Locate the cell with the specified text and output its (X, Y) center coordinate. 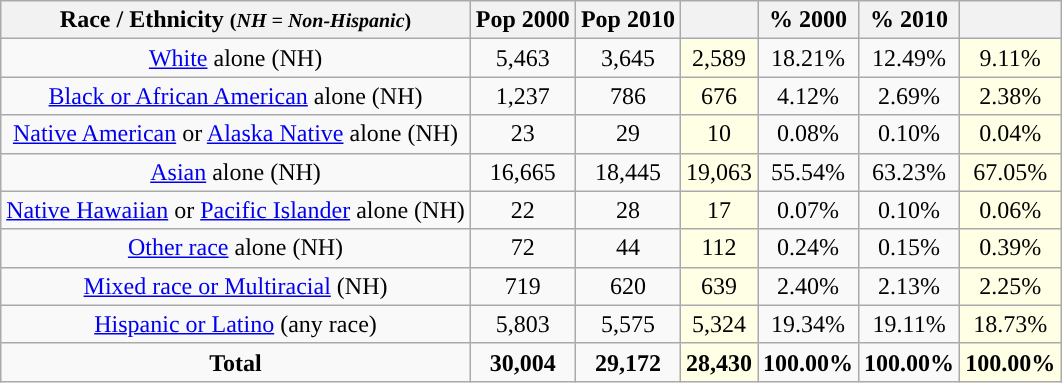
17 (718, 210)
28,430 (718, 362)
5,575 (628, 324)
Hispanic or Latino (any race) (236, 324)
Native American or Alaska Native alone (NH) (236, 134)
2.13% (910, 286)
Black or African American alone (NH) (236, 96)
3,645 (628, 58)
29,172 (628, 362)
19.11% (910, 324)
0.15% (910, 248)
55.54% (808, 172)
Asian alone (NH) (236, 172)
Race / Ethnicity (NH = Non-Hispanic) (236, 20)
22 (522, 210)
2.25% (1010, 286)
5,803 (522, 324)
28 (628, 210)
19.34% (808, 324)
% 2000 (808, 20)
White alone (NH) (236, 58)
9.11% (1010, 58)
4.12% (808, 96)
0.07% (808, 210)
2.40% (808, 286)
72 (522, 248)
0.08% (808, 134)
1,237 (522, 96)
639 (718, 286)
16,665 (522, 172)
Mixed race or Multiracial (NH) (236, 286)
2,589 (718, 58)
18.21% (808, 58)
Total (236, 362)
19,063 (718, 172)
18.73% (1010, 324)
2.38% (1010, 96)
Pop 2010 (628, 20)
30,004 (522, 362)
0.04% (1010, 134)
676 (718, 96)
620 (628, 286)
29 (628, 134)
786 (628, 96)
10 (718, 134)
112 (718, 248)
0.06% (1010, 210)
Other race alone (NH) (236, 248)
12.49% (910, 58)
5,324 (718, 324)
18,445 (628, 172)
% 2010 (910, 20)
0.39% (1010, 248)
0.24% (808, 248)
Pop 2000 (522, 20)
23 (522, 134)
5,463 (522, 58)
44 (628, 248)
63.23% (910, 172)
719 (522, 286)
2.69% (910, 96)
Native Hawaiian or Pacific Islander alone (NH) (236, 210)
67.05% (1010, 172)
